Return [X, Y] of the center of cell containing provided text 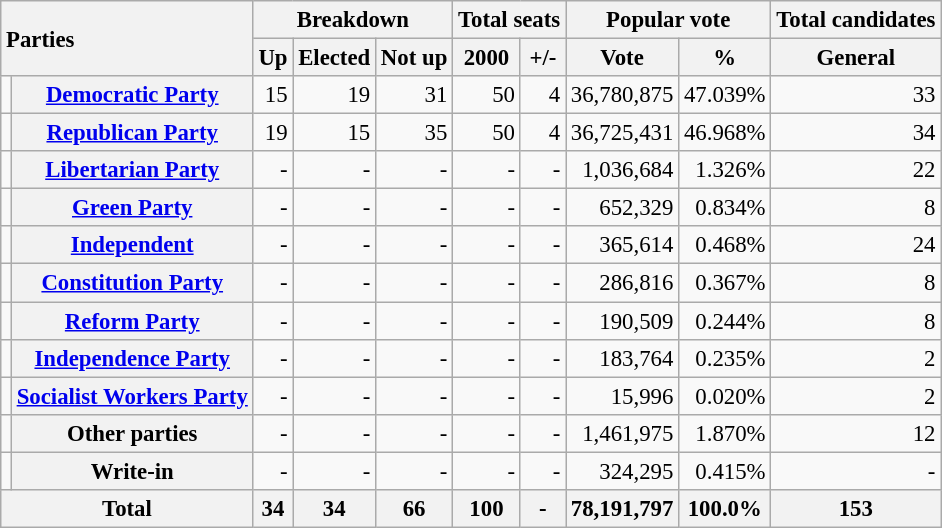
0.367% [725, 283]
General [856, 58]
33 [856, 95]
2000 [487, 58]
22 [856, 170]
Up [273, 58]
12 [856, 433]
Democratic Party [132, 95]
Parties [127, 38]
Independence Party [132, 358]
0.415% [725, 471]
46.968% [725, 133]
% [725, 58]
Vote [622, 58]
24 [856, 245]
66 [414, 509]
100.0% [725, 509]
652,329 [622, 208]
Republican Party [132, 133]
1,461,975 [622, 433]
1,036,684 [622, 170]
0.020% [725, 396]
190,509 [622, 321]
Total seats [510, 20]
36,725,431 [622, 133]
0.834% [725, 208]
Elected [334, 58]
Other parties [132, 433]
365,614 [622, 245]
Total [127, 509]
0.235% [725, 358]
Socialist Workers Party [132, 396]
Popular vote [668, 20]
Not up [414, 58]
324,295 [622, 471]
0.244% [725, 321]
Write-in [132, 471]
Breakdown [353, 20]
Libertarian Party [132, 170]
1.870% [725, 433]
31 [414, 95]
Independent [132, 245]
Constitution Party [132, 283]
47.039% [725, 95]
Green Party [132, 208]
Total candidates [856, 20]
36,780,875 [622, 95]
100 [487, 509]
+/- [542, 58]
183,764 [622, 358]
35 [414, 133]
0.468% [725, 245]
Reform Party [132, 321]
15,996 [622, 396]
1.326% [725, 170]
286,816 [622, 283]
78,191,797 [622, 509]
153 [856, 509]
